Output the [x, y] coordinate of the center of the cell containing the given text.  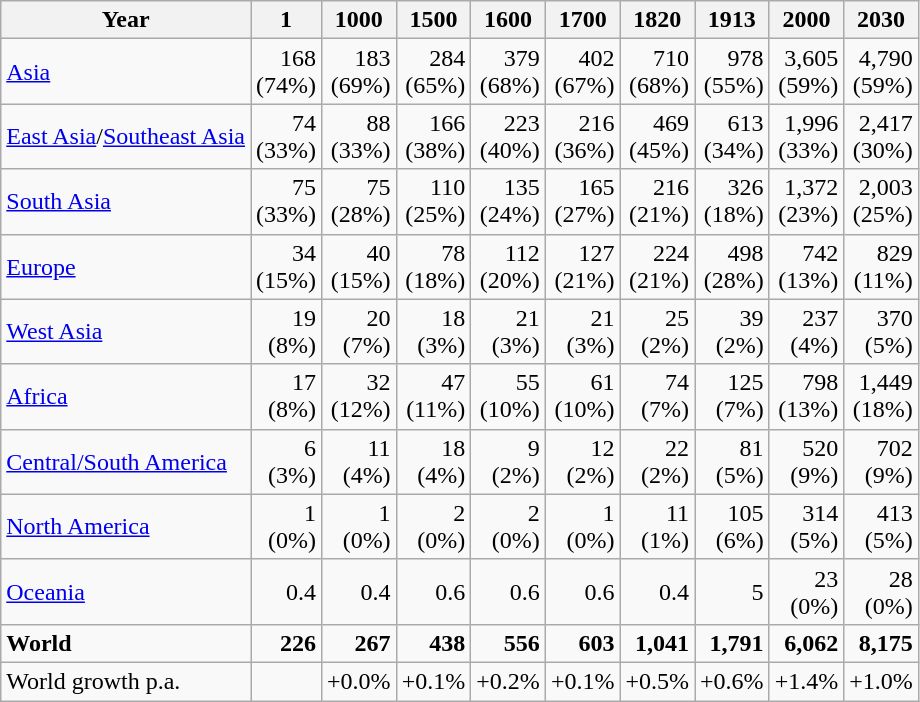
314 (5%) [806, 526]
379 (68%) [508, 72]
402 (67%) [582, 72]
1,372 (23%) [806, 202]
17 (8%) [286, 396]
166 (38%) [434, 136]
438 [434, 643]
6 (3%) [286, 462]
710 (68%) [658, 72]
168 (74%) [286, 72]
498 (28%) [732, 266]
Year [126, 20]
+1.0% [882, 681]
224 (21%) [658, 266]
18 (4%) [434, 462]
20 (7%) [360, 332]
370 (5%) [882, 332]
183 (69%) [360, 72]
326 (18%) [732, 202]
603 [582, 643]
1,449 (18%) [882, 396]
East Asia/Southeast Asia [126, 136]
4,790 (59%) [882, 72]
284 (65%) [434, 72]
North America [126, 526]
3,605 (59%) [806, 72]
1500 [434, 20]
216 (21%) [658, 202]
11 (1%) [658, 526]
1 [286, 20]
613 (34%) [732, 136]
88 (33%) [360, 136]
978 (55%) [732, 72]
9 (2%) [508, 462]
18 (3%) [434, 332]
742 (13%) [806, 266]
34 (15%) [286, 266]
520 (9%) [806, 462]
19 (8%) [286, 332]
61 (10%) [582, 396]
1,791 [732, 643]
74 (7%) [658, 396]
32 (12%) [360, 396]
413 (5%) [882, 526]
223 (40%) [508, 136]
1600 [508, 20]
Asia [126, 72]
1000 [360, 20]
World growth p.a. [126, 681]
75 (33%) [286, 202]
112 (20%) [508, 266]
West Asia [126, 332]
1820 [658, 20]
55 (10%) [508, 396]
5 [732, 592]
Central/South America [126, 462]
237 (4%) [806, 332]
556 [508, 643]
8,175 [882, 643]
105 (6%) [732, 526]
25 (2%) [658, 332]
6,062 [806, 643]
1913 [732, 20]
39 (2%) [732, 332]
78 (18%) [434, 266]
165 (27%) [582, 202]
702 (9%) [882, 462]
135 (24%) [508, 202]
+0.0% [360, 681]
+0.6% [732, 681]
+0.2% [508, 681]
75 (28%) [360, 202]
Africa [126, 396]
11 (4%) [360, 462]
226 [286, 643]
+1.4% [806, 681]
74 (33%) [286, 136]
Europe [126, 266]
1,041 [658, 643]
World [126, 643]
47 (11%) [434, 396]
40 (15%) [360, 266]
28 (0%) [882, 592]
127 (21%) [582, 266]
22 (2%) [658, 462]
110 (25%) [434, 202]
1,996 (33%) [806, 136]
12 (2%) [582, 462]
469 (45%) [658, 136]
South Asia [126, 202]
2030 [882, 20]
798 (13%) [806, 396]
2,417 (30%) [882, 136]
216 (36%) [582, 136]
+0.5% [658, 681]
Oceania [126, 592]
267 [360, 643]
81 (5%) [732, 462]
2,003 (25%) [882, 202]
23 (0%) [806, 592]
829 (11%) [882, 266]
2000 [806, 20]
125 (7%) [732, 396]
1700 [582, 20]
